From the cell containing the given text, extract its center point as [x, y] coordinate. 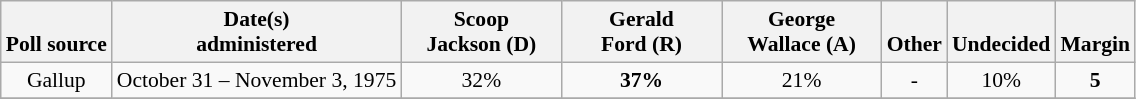
Undecided [1001, 32]
Gallup [56, 80]
Margin [1095, 32]
October 31 – November 3, 1975 [257, 80]
10% [1001, 80]
GeorgeWallace (A) [802, 32]
- [914, 80]
37% [641, 80]
Other [914, 32]
5 [1095, 80]
GeraldFord (R) [641, 32]
32% [481, 80]
Poll source [56, 32]
Date(s)administered [257, 32]
21% [802, 80]
ScoopJackson (D) [481, 32]
